Extract the (x, y) coordinate from the center of the cell holding the provided text.  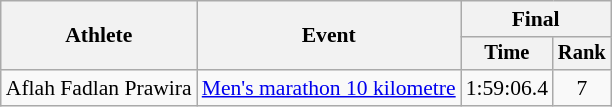
Aflah Fadlan Prawira (99, 88)
Rank (582, 54)
Athlete (99, 36)
Men's marathon 10 kilometre (329, 88)
7 (582, 88)
Event (329, 36)
1:59:06.4 (507, 88)
Time (507, 54)
Final (536, 19)
